Find where the given text appears and provide that cell's center as [X, Y] coordinate. 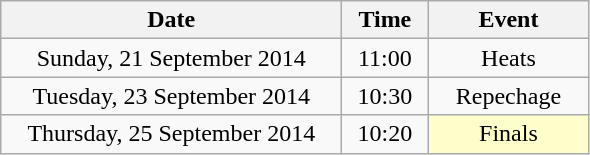
Time [385, 20]
Sunday, 21 September 2014 [172, 58]
11:00 [385, 58]
Finals [508, 134]
Thursday, 25 September 2014 [172, 134]
10:20 [385, 134]
Heats [508, 58]
Date [172, 20]
Event [508, 20]
10:30 [385, 96]
Tuesday, 23 September 2014 [172, 96]
Repechage [508, 96]
